Extract the (X, Y) coordinate from the center of the cell holding the provided text.  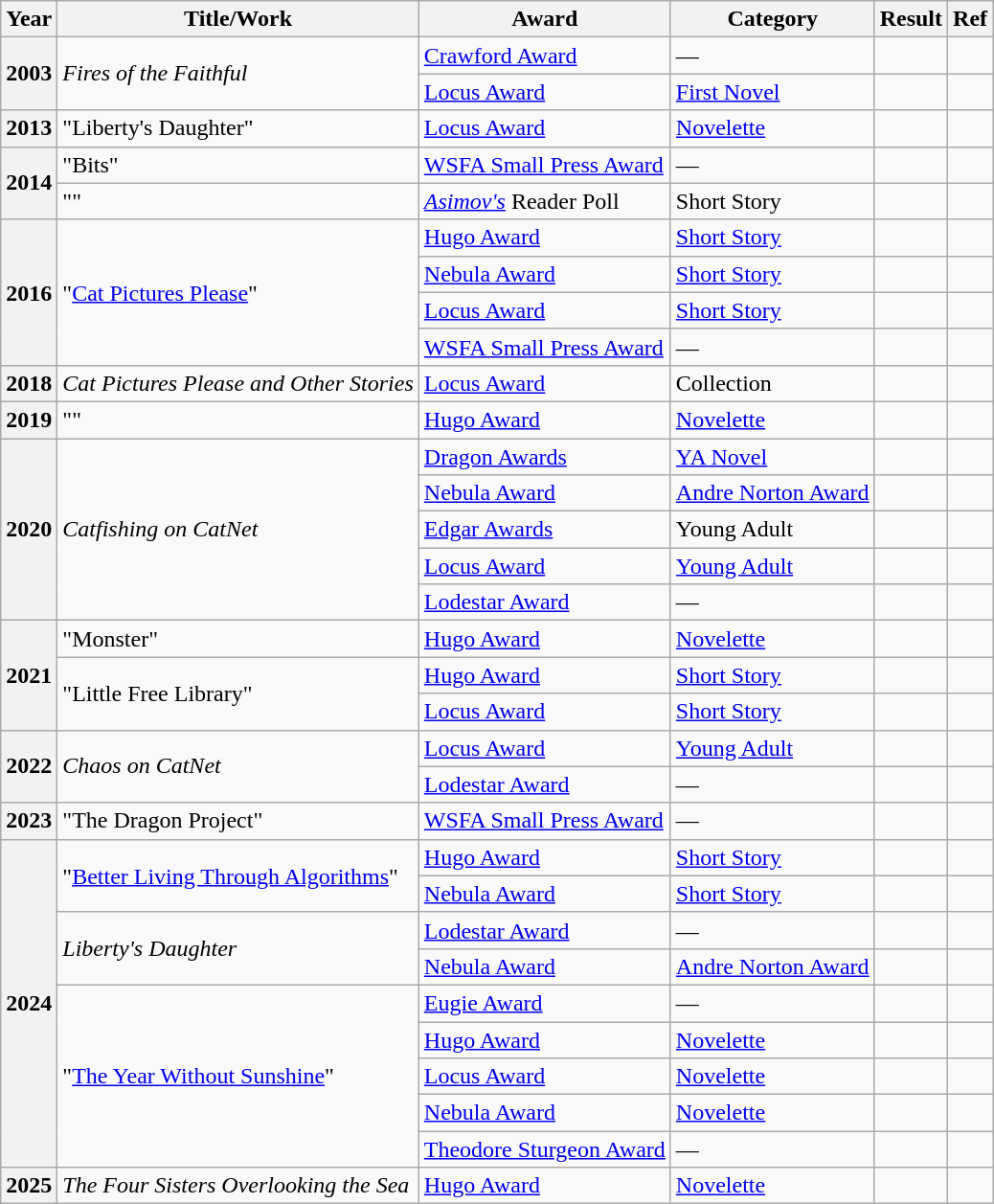
2024 (29, 1004)
Fires of the Faithful (237, 74)
Ref (971, 19)
Theodore Sturgeon Award (544, 1149)
2003 (29, 74)
"Liberty's Daughter" (237, 128)
The Four Sisters Overlooking the Sea (237, 1186)
2025 (29, 1186)
YA Novel (772, 457)
Liberty's Daughter (237, 948)
Title/Work (237, 19)
"Little Free Library" (237, 693)
2013 (29, 128)
"The Dragon Project" (237, 821)
Cat Pictures Please and Other Stories (237, 383)
2016 (29, 292)
Category (772, 19)
2021 (29, 675)
Year (29, 19)
Eugie Award (544, 1003)
Catfishing on CatNet (237, 530)
"Cat Pictures Please" (237, 292)
"Monster" (237, 639)
Asimov's Reader Poll (544, 201)
Crawford Award (544, 56)
Edgar Awards (544, 530)
"The Year Without Sunshine" (237, 1076)
Result (911, 19)
2019 (29, 420)
2014 (29, 183)
"Bits" (237, 165)
2020 (29, 530)
Award (544, 19)
Chaos on CatNet (237, 766)
2023 (29, 821)
2018 (29, 383)
"Better Living Through Algorithms" (237, 875)
First Novel (772, 92)
2022 (29, 766)
Dragon Awards (544, 457)
Collection (772, 383)
